Determine the (X, Y) coordinate at the center of the cell enclosing the given text.  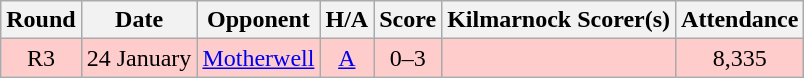
Kilmarnock Scorer(s) (559, 20)
Score (408, 20)
A (347, 58)
H/A (347, 20)
R3 (41, 58)
Opponent (258, 20)
Date (139, 20)
Motherwell (258, 58)
Round (41, 20)
8,335 (740, 58)
24 January (139, 58)
0–3 (408, 58)
Attendance (740, 20)
